Capture the cell that displays the provided text and extract its (x, y) central coordinate. 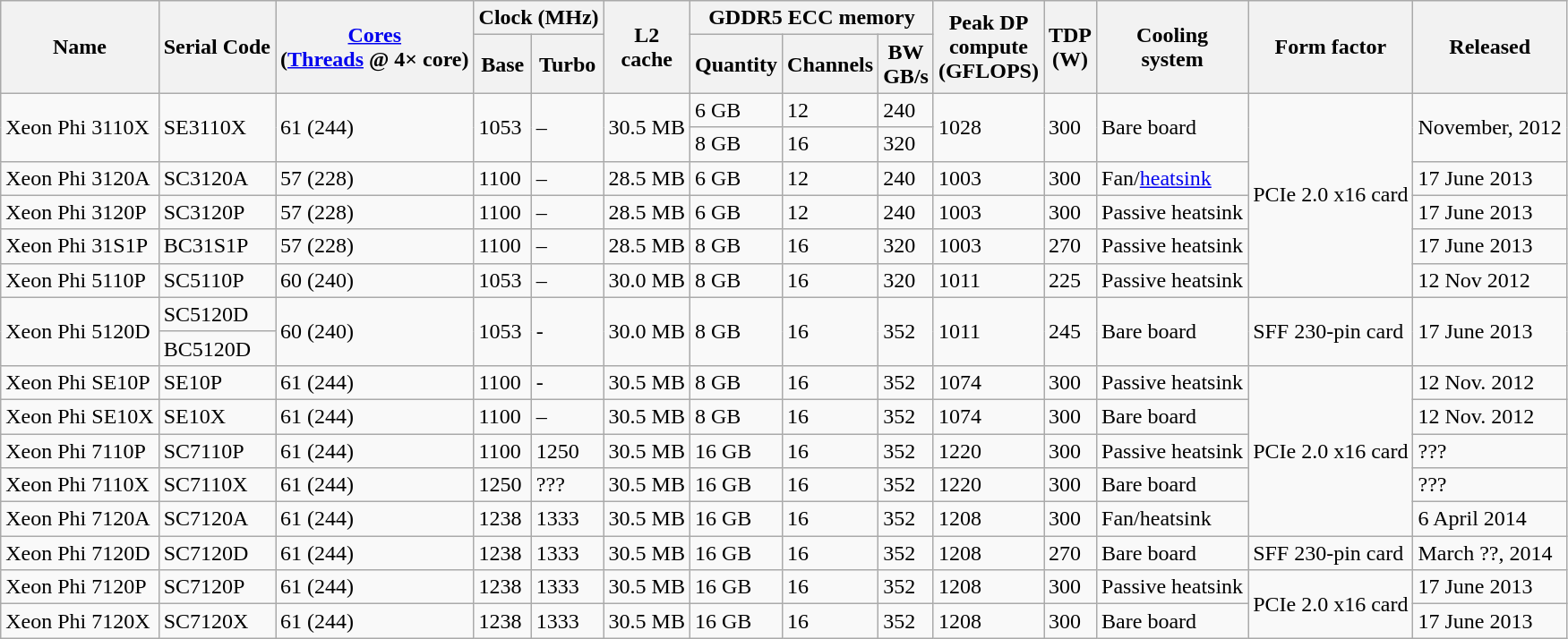
Xeon Phi 7120P (80, 587)
Coolingsystem (1173, 47)
Name (80, 47)
Xeon Phi SE10P (80, 382)
Turbo (568, 64)
Form factor (1331, 47)
12 Nov 2012 (1490, 280)
SC7120D (217, 553)
Cores(Threads @ 4× core) (374, 47)
SC7120P (217, 587)
SC3120P (217, 212)
GDDR5 ECC memory (811, 18)
Xeon Phi 7120D (80, 553)
November, 2012 (1490, 127)
Xeon Phi 7120A (80, 519)
Released (1490, 47)
SC7110P (217, 450)
6 April 2014 (1490, 519)
SC5120D (217, 314)
Clock (MHz) (539, 18)
SC3120A (217, 178)
Xeon Phi 3120P (80, 212)
245 (1071, 331)
BC31S1P (217, 246)
Peak DPcompute(GFLOPS) (989, 47)
TDP(W) (1071, 47)
Xeon Phi 7110X (80, 485)
Xeon Phi 5110P (80, 280)
Xeon Phi 7120X (80, 621)
BWGB/s (906, 64)
Serial Code (217, 47)
March ??, 2014 (1490, 553)
Xeon Phi 31S1P (80, 246)
SC7120A (217, 519)
L2cache (647, 47)
SE3110X (217, 127)
Quantity (736, 64)
SC7120X (217, 621)
Xeon Phi 3120A (80, 178)
1028 (989, 127)
Xeon Phi 7110P (80, 450)
Xeon Phi 5120D (80, 331)
Base (502, 64)
BC5120D (217, 348)
Channels (831, 64)
Xeon Phi 3110X (80, 127)
Xeon Phi SE10X (80, 416)
225 (1071, 280)
SE10X (217, 416)
SE10P (217, 382)
SC5110P (217, 280)
SC7110X (217, 485)
